Search for the cell housing the specified text and yield its (X, Y) center coordinate. 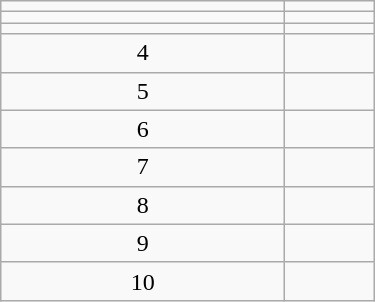
4 (143, 53)
10 (143, 281)
9 (143, 243)
5 (143, 91)
6 (143, 129)
8 (143, 205)
7 (143, 167)
